Capture the cell that displays the provided text and extract its (x, y) central coordinate. 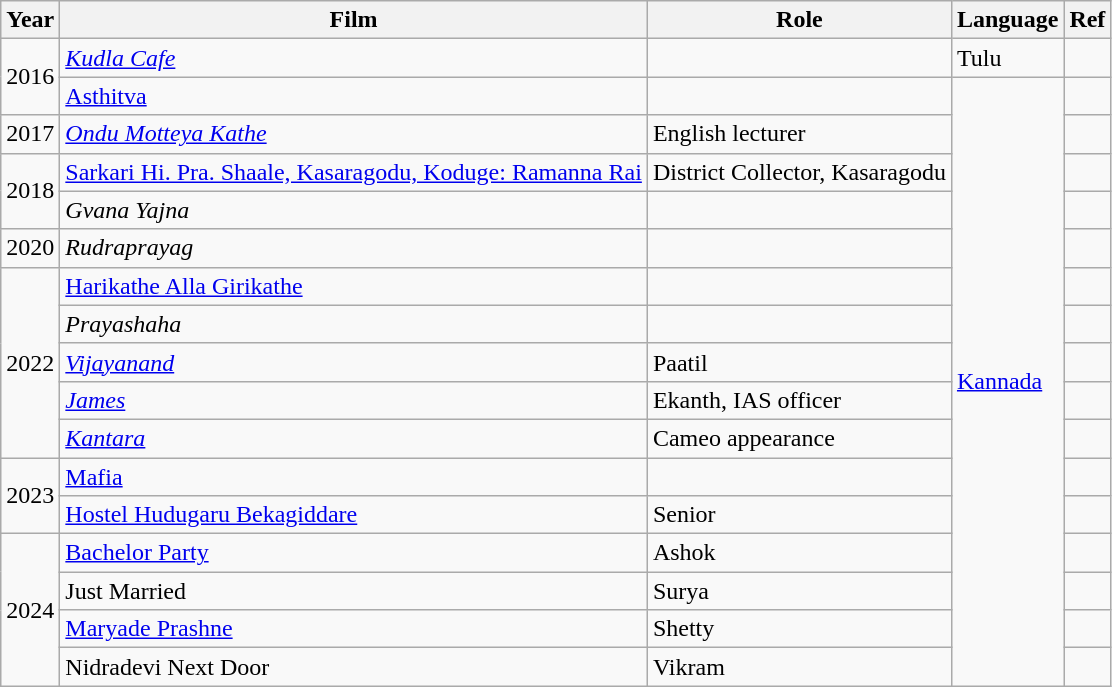
Maryade Prashne (354, 629)
Senior (799, 515)
Film (354, 20)
Just Married (354, 591)
Vikram (799, 667)
2017 (30, 134)
Mafia (354, 477)
Asthitva (354, 96)
Ashok (799, 553)
Kannada (1007, 382)
Ondu Motteya Kathe (354, 134)
2023 (30, 496)
2016 (30, 77)
Ref (1088, 20)
Gvana Yajna (354, 210)
Bachelor Party (354, 553)
District Collector, Kasaragodu (799, 172)
Rudraprayag (354, 248)
Year (30, 20)
2020 (30, 248)
Cameo appearance (799, 438)
Sarkari Hi. Pra. Shaale, Kasaragodu, Koduge: Ramanna Rai (354, 172)
Surya (799, 591)
English lecturer (799, 134)
Prayashaha (354, 324)
Kantara (354, 438)
2024 (30, 610)
Vijayanand (354, 362)
2018 (30, 191)
Ekanth, IAS officer (799, 400)
Tulu (1007, 58)
Harikathe Alla Girikathe (354, 286)
Role (799, 20)
2022 (30, 362)
Nidradevi Next Door (354, 667)
Language (1007, 20)
Shetty (799, 629)
James (354, 400)
Hostel Hudugaru Bekagiddare (354, 515)
Paatil (799, 362)
Kudla Cafe (354, 58)
